Search for the cell housing the specified text and yield its (x, y) center coordinate. 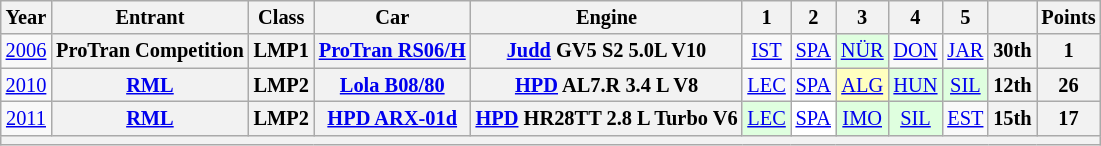
Entrant (150, 17)
Points (1068, 17)
ProTran RS06/H (392, 51)
JAR (965, 51)
Year (26, 17)
2 (814, 17)
ProTran Competition (150, 51)
3 (862, 17)
2010 (26, 85)
Engine (607, 17)
HPD AL7.R 3.4 L V8 (607, 85)
ALG (862, 85)
5 (965, 17)
30th (1012, 51)
IST (766, 51)
2006 (26, 51)
Judd GV5 S2 5.0L V10 (607, 51)
26 (1068, 85)
LMP1 (282, 51)
DON (916, 51)
HUN (916, 85)
IMO (862, 118)
15th (1012, 118)
4 (916, 17)
NÜR (862, 51)
HPD HR28TT 2.8 L Turbo V6 (607, 118)
Car (392, 17)
Class (282, 17)
17 (1068, 118)
12th (1012, 85)
HPD ARX-01d (392, 118)
EST (965, 118)
2011 (26, 118)
Lola B08/80 (392, 85)
